Extract the (x, y) coordinate from the center of the cell holding the provided text.  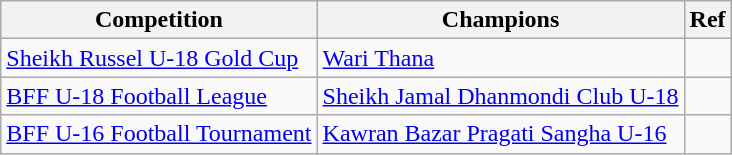
Sheikh Jamal Dhanmondi Club U-18 (500, 96)
Competition (159, 20)
Champions (500, 20)
Sheikh Russel U-18 Gold Cup (159, 58)
BFF U-16 Football Tournament (159, 134)
Kawran Bazar Pragati Sangha U-16 (500, 134)
Ref (708, 20)
Wari Thana (500, 58)
BFF U-18 Football League (159, 96)
